Detect which cell encompasses the target text, then output its [X, Y] center coordinate. 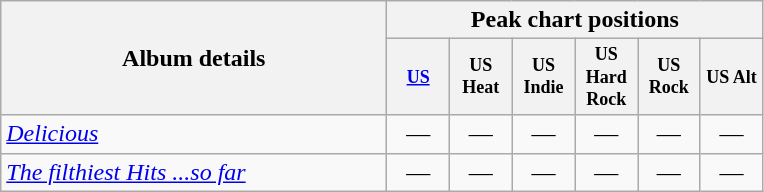
US Hard Rock [606, 77]
Peak chart positions [575, 20]
US Indie [544, 77]
Delicious [194, 134]
The filthiest Hits ...so far [194, 172]
US Alt [732, 77]
US Rock [670, 77]
US [418, 77]
US Heat [480, 77]
Album details [194, 58]
